From the cell containing the given text, extract its center point as (x, y) coordinate. 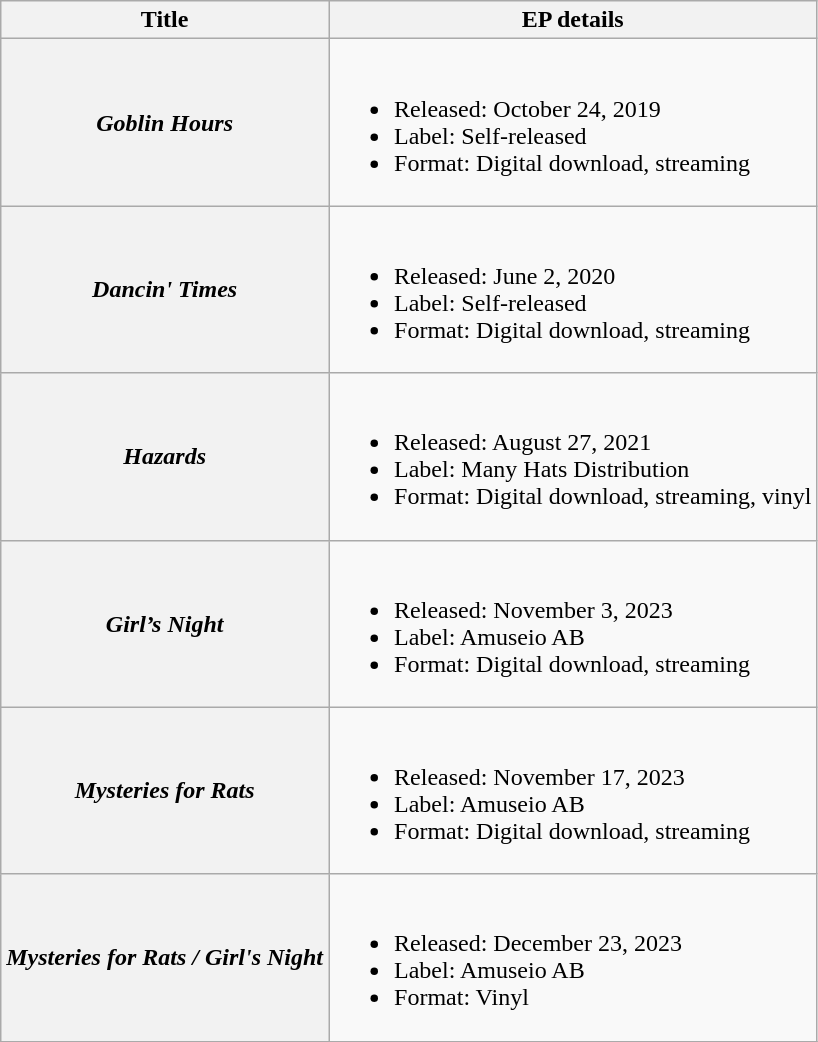
Released: October 24, 2019Label: Self-releasedFormat: Digital download, streaming (573, 122)
Dancin' Times (165, 290)
Released: November 3, 2023Label: Amuseio ABFormat: Digital download, streaming (573, 624)
EP details (573, 20)
Goblin Hours (165, 122)
Girl’s Night (165, 624)
Mysteries for Rats (165, 790)
Mysteries for Rats / Girl's Night (165, 958)
Released: August 27, 2021Label: Many Hats DistributionFormat: Digital download, streaming, vinyl (573, 456)
Released: November 17, 2023Label: Amuseio ABFormat: Digital download, streaming (573, 790)
Title (165, 20)
Released: June 2, 2020Label: Self-releasedFormat: Digital download, streaming (573, 290)
Released: December 23, 2023Label: Amuseio ABFormat: Vinyl (573, 958)
Hazards (165, 456)
